Search for the cell housing the specified text and yield its (x, y) center coordinate. 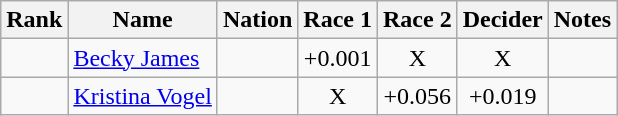
Race 1 (338, 20)
Rank (34, 20)
Becky James (143, 58)
Nation (257, 20)
Decider (502, 20)
+0.056 (417, 96)
Kristina Vogel (143, 96)
+0.019 (502, 96)
+0.001 (338, 58)
Notes (582, 20)
Race 2 (417, 20)
Name (143, 20)
